Detect which cell encompasses the target text, then output its (x, y) center coordinate. 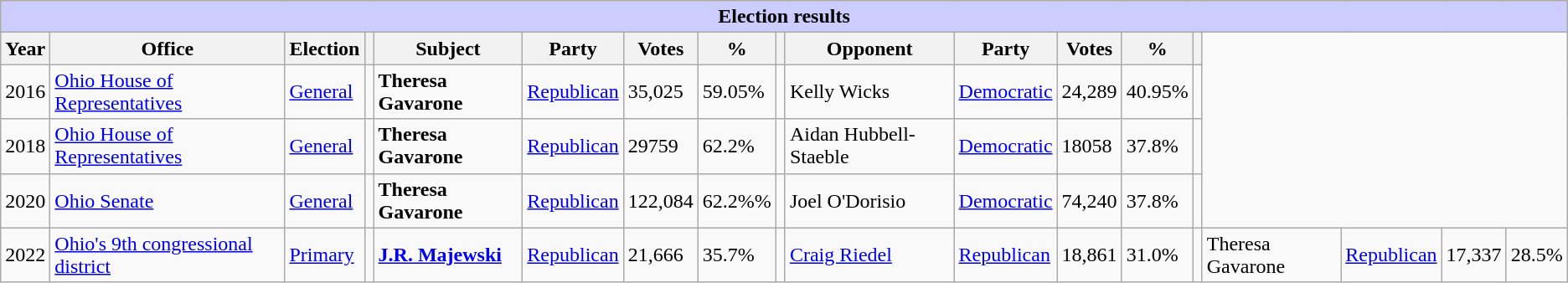
Year (25, 49)
35.7% (737, 255)
18058 (1089, 146)
28.5% (1536, 255)
74,240 (1089, 201)
Joel O'Dorisio (869, 201)
Opponent (869, 49)
2016 (25, 92)
Subject (448, 49)
35,025 (660, 92)
122,084 (660, 201)
29759 (660, 146)
2018 (25, 146)
62.2% (737, 146)
2020 (25, 201)
Aidan Hubbell-Staeble (869, 146)
17,337 (1474, 255)
18,861 (1089, 255)
Primary (325, 255)
40.95% (1158, 92)
Election results (784, 17)
Office (168, 49)
21,666 (660, 255)
Election (325, 49)
62.2%% (737, 201)
24,289 (1089, 92)
Ohio Senate (168, 201)
59.05% (737, 92)
31.0% (1158, 255)
J.R. Majewski (448, 255)
Craig Riedel (869, 255)
2022 (25, 255)
Ohio's 9th congressional district (168, 255)
Kelly Wicks (869, 92)
